From the cell containing the given text, extract its center point as [x, y] coordinate. 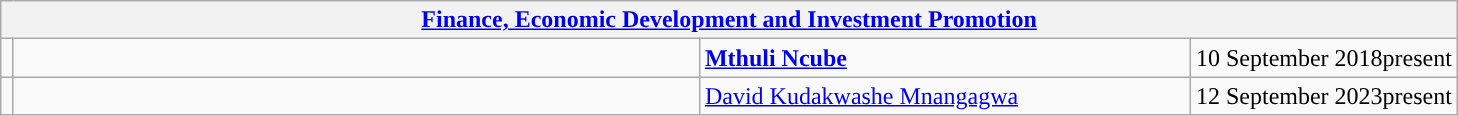
Finance, Economic Development and Investment Promotion [730, 20]
Mthuli Ncube [944, 58]
12 September 2023present [1324, 96]
David Kudakwashe Mnangagwa [944, 96]
10 September 2018present [1324, 58]
